Find where the given text appears and provide that cell's center as [x, y] coordinate. 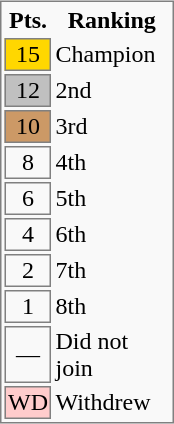
— [28, 356]
WD [28, 404]
4th [112, 164]
2 [28, 272]
2nd [112, 92]
7th [112, 272]
10 [28, 128]
15 [28, 56]
1 [28, 308]
12 [28, 92]
5th [112, 200]
Ranking [112, 21]
Champion [112, 56]
Withdrew [112, 404]
3rd [112, 128]
Did not join [112, 356]
4 [28, 236]
6th [112, 236]
6 [28, 200]
Pts. [28, 21]
8 [28, 164]
8th [112, 308]
